Scan for the cell matching the given text and deliver its (x, y) coordinate at center. 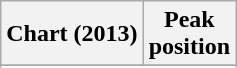
Chart (2013) (72, 34)
Peakposition (189, 34)
